Identify which cell holds the provided text, then report its (x, y) central coordinate. 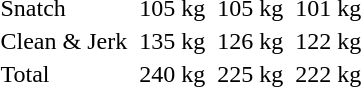
135 kg (172, 41)
126 kg (250, 41)
